Find where the given text appears and provide that cell's center as (X, Y) coordinate. 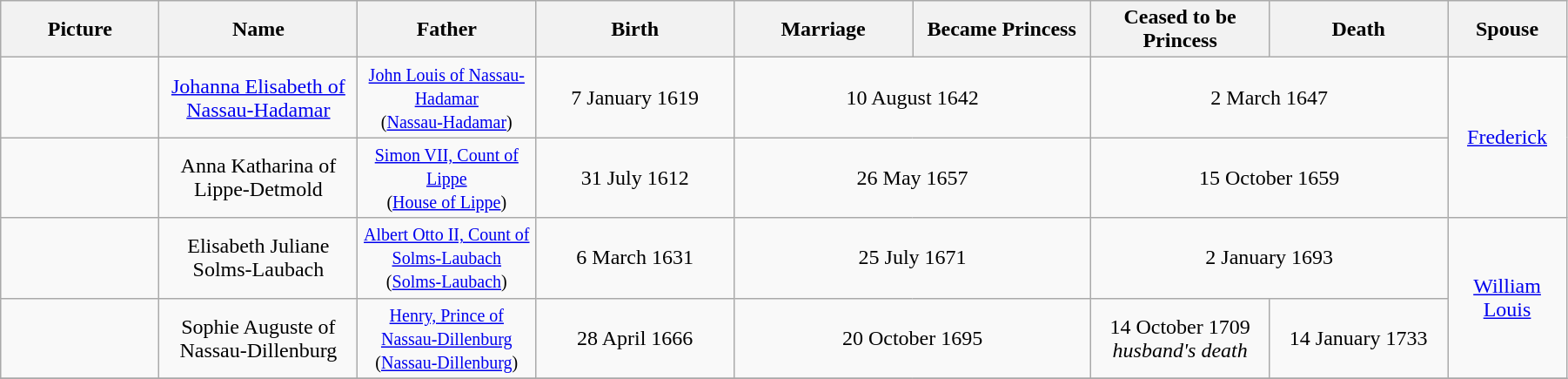
14 October 1709husband's death (1180, 338)
Simon VII, Count of Lippe(House of Lippe) (447, 178)
28 April 1666 (635, 338)
Albert Otto II, Count of Solms-Laubach(Solms-Laubach) (447, 258)
John Louis of Nassau-Hadamar(Nassau-Hadamar) (447, 98)
Marriage (823, 30)
15 October 1659 (1270, 178)
Elisabeth Juliane Solms-Laubach (258, 258)
10 August 1642 (913, 98)
Name (258, 30)
31 July 1612 (635, 178)
26 May 1657 (913, 178)
25 July 1671 (913, 258)
Became Princess (1002, 30)
Picture (80, 30)
Henry, Prince of Nassau-Dillenburg(Nassau-Dillenburg) (447, 338)
14 January 1733 (1359, 338)
Johanna Elisabeth of Nassau-Hadamar (258, 98)
2 March 1647 (1270, 98)
7 January 1619 (635, 98)
Ceased to be Princess (1180, 30)
William Louis (1507, 298)
2 January 1693 (1270, 258)
Birth (635, 30)
20 October 1695 (913, 338)
Death (1359, 30)
Frederick (1507, 138)
Spouse (1507, 30)
Sophie Auguste of Nassau-Dillenburg (258, 338)
6 March 1631 (635, 258)
Father (447, 30)
Anna Katharina of Lippe-Detmold (258, 178)
